Provide the (X, Y) coordinate of the cell's center where the given text is located.  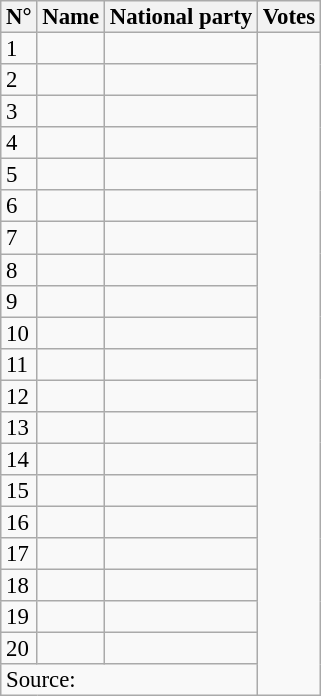
N° (19, 17)
National party (180, 17)
16 (19, 522)
15 (19, 491)
20 (19, 649)
12 (19, 396)
7 (19, 238)
Votes (288, 17)
6 (19, 206)
14 (19, 459)
18 (19, 586)
19 (19, 617)
5 (19, 175)
10 (19, 333)
17 (19, 554)
8 (19, 270)
13 (19, 428)
Source: (130, 680)
4 (19, 143)
11 (19, 364)
Name (71, 17)
9 (19, 301)
1 (19, 49)
3 (19, 112)
2 (19, 80)
